Provide the [x, y] coordinate of the cell's center where the given text is located.  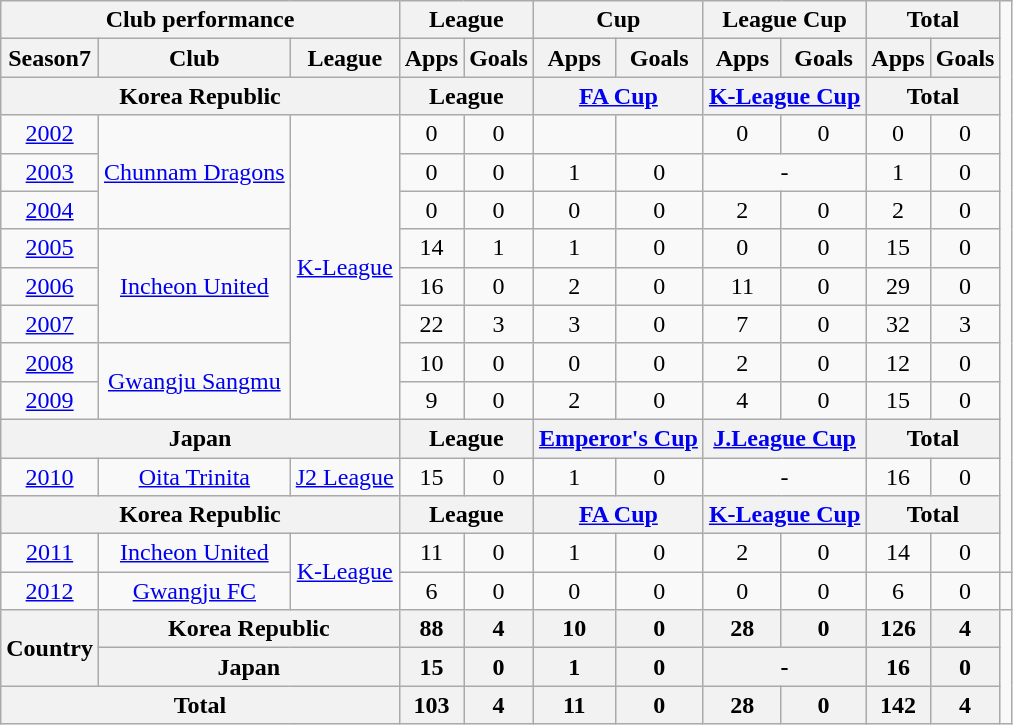
2010 [50, 477]
2007 [50, 324]
142 [898, 705]
2005 [50, 248]
2009 [50, 400]
12 [898, 362]
103 [431, 705]
J.League Cup [784, 438]
2006 [50, 286]
9 [431, 400]
Emperor's Cup [618, 438]
32 [898, 324]
22 [431, 324]
J2 League [344, 477]
126 [898, 629]
2002 [50, 134]
Club [194, 58]
7 [742, 324]
Country [50, 648]
2008 [50, 362]
Oita Trinita [194, 477]
Season7 [50, 58]
2011 [50, 553]
Club performance [200, 20]
Chunnam Dragons [194, 172]
League Cup [784, 20]
2003 [50, 172]
2012 [50, 591]
88 [431, 629]
Cup [618, 20]
2004 [50, 210]
Gwangju Sangmu [194, 381]
29 [898, 286]
Gwangju FC [194, 591]
